Extract the (X, Y) coordinate from the center of the cell holding the provided text.  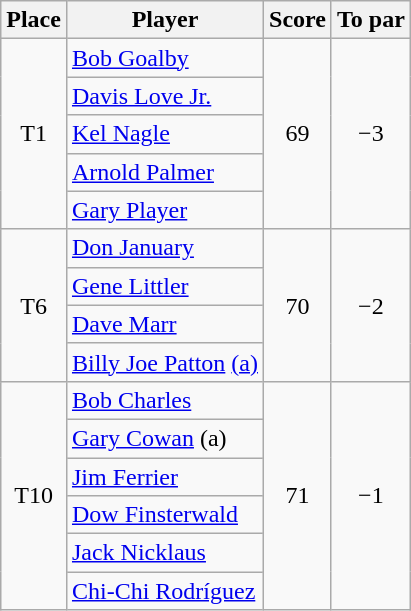
−2 (370, 305)
Gary Player (164, 210)
Dave Marr (164, 324)
Don January (164, 248)
T6 (34, 305)
Chi-Chi Rodríguez (164, 591)
Dow Finsterwald (164, 515)
Gene Littler (164, 286)
70 (298, 305)
−3 (370, 134)
Place (34, 20)
T1 (34, 134)
Billy Joe Patton (a) (164, 362)
Gary Cowan (a) (164, 438)
To par (370, 20)
Kel Nagle (164, 134)
−1 (370, 495)
Davis Love Jr. (164, 96)
Bob Goalby (164, 58)
Score (298, 20)
Arnold Palmer (164, 172)
Jim Ferrier (164, 477)
T10 (34, 495)
Jack Nicklaus (164, 553)
Bob Charles (164, 400)
Player (164, 20)
71 (298, 495)
69 (298, 134)
